Extract the [x, y] coordinate from the center of the cell holding the provided text.  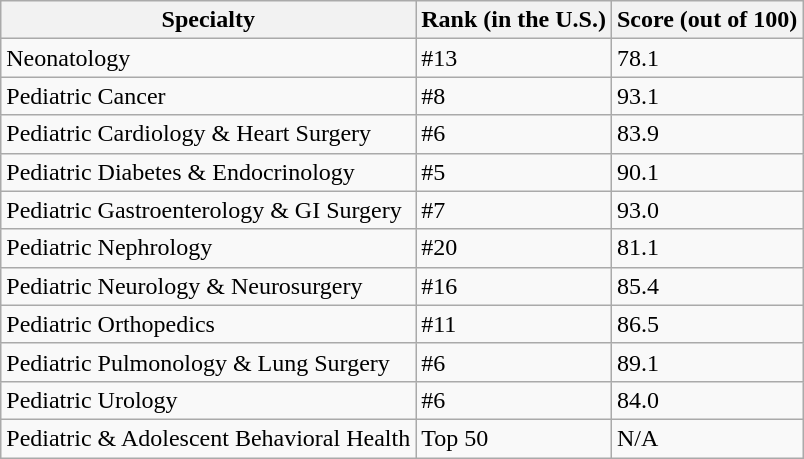
#8 [514, 96]
Pediatric Neurology & Neurosurgery [208, 286]
85.4 [706, 286]
Pediatric Cancer [208, 96]
Neonatology [208, 58]
93.0 [706, 210]
Top 50 [514, 438]
#11 [514, 324]
90.1 [706, 172]
Pediatric Urology [208, 400]
N/A [706, 438]
#7 [514, 210]
84.0 [706, 400]
Pediatric Gastroenterology & GI Surgery [208, 210]
Pediatric Nephrology [208, 248]
Specialty [208, 20]
Score (out of 100) [706, 20]
#13 [514, 58]
Rank (in the U.S.) [514, 20]
#16 [514, 286]
Pediatric Cardiology & Heart Surgery [208, 134]
Pediatric Diabetes & Endocrinology [208, 172]
Pediatric Pulmonology & Lung Surgery [208, 362]
93.1 [706, 96]
78.1 [706, 58]
#5 [514, 172]
81.1 [706, 248]
Pediatric & Adolescent Behavioral Health [208, 438]
#20 [514, 248]
83.9 [706, 134]
Pediatric Orthopedics [208, 324]
86.5 [706, 324]
89.1 [706, 362]
